Provide the (x, y) coordinate of the cell's center where the given text is located.  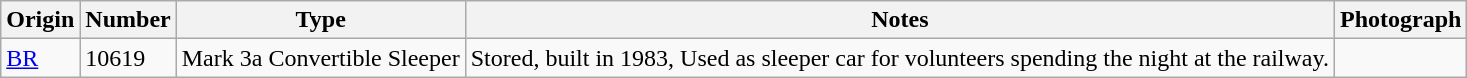
Stored, built in 1983, Used as sleeper car for volunteers spending the night at the railway. (900, 58)
BR (40, 58)
Number (128, 20)
Mark 3a Convertible Sleeper (320, 58)
Photograph (1401, 20)
Type (320, 20)
Notes (900, 20)
10619 (128, 58)
Origin (40, 20)
